Pinpoint the cell where the given text exists, returning its [x, y] midpoint coordinate. 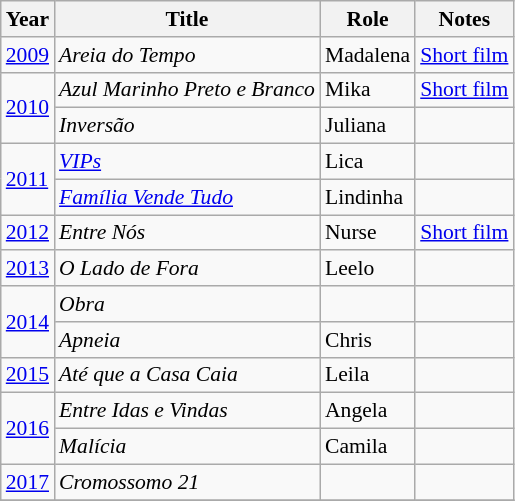
Nurse [368, 233]
Leelo [368, 269]
Angela [368, 411]
2016 [28, 428]
Chris [368, 340]
Entre Idas e Vindas [187, 411]
Leila [368, 375]
Areia do Tempo [187, 55]
Obra [187, 304]
Camila [368, 447]
Até que a Casa Caia [187, 375]
Apneia [187, 340]
2009 [28, 55]
2014 [28, 322]
VIPs [187, 162]
2010 [28, 108]
2015 [28, 375]
Cromossomo 21 [187, 482]
Inversão [187, 126]
Lindinha [368, 197]
Entre Nós [187, 233]
2013 [28, 269]
Year [28, 19]
Mika [368, 90]
Title [187, 19]
Juliana [368, 126]
2012 [28, 233]
Role [368, 19]
Madalena [368, 55]
Lica [368, 162]
O Lado de Fora [187, 269]
Notes [464, 19]
2017 [28, 482]
2011 [28, 180]
Malícia [187, 447]
Azul Marinho Preto e Branco [187, 90]
Família Vende Tudo [187, 197]
